Find where the given text appears and provide that cell's center as (X, Y) coordinate. 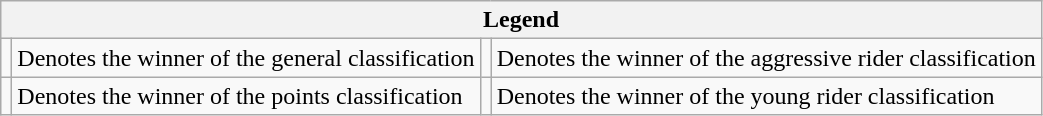
Legend (522, 20)
Denotes the winner of the general classification (246, 58)
Denotes the winner of the points classification (246, 96)
Denotes the winner of the young rider classification (766, 96)
Denotes the winner of the aggressive rider classification (766, 58)
